Search for the cell housing the specified text and yield its [X, Y] center coordinate. 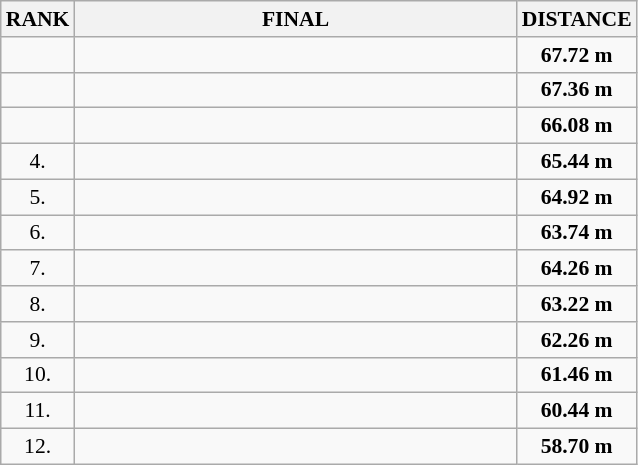
63.22 m [577, 304]
62.26 m [577, 340]
RANK [38, 19]
64.26 m [577, 269]
67.72 m [577, 55]
64.92 m [577, 197]
61.46 m [577, 375]
FINAL [295, 19]
10. [38, 375]
9. [38, 340]
12. [38, 447]
5. [38, 197]
DISTANCE [577, 19]
63.74 m [577, 233]
8. [38, 304]
11. [38, 411]
66.08 m [577, 126]
6. [38, 233]
67.36 m [577, 90]
65.44 m [577, 162]
58.70 m [577, 447]
4. [38, 162]
60.44 m [577, 411]
7. [38, 269]
